Provide the (X, Y) coordinate of the cell's center where the given text is located.  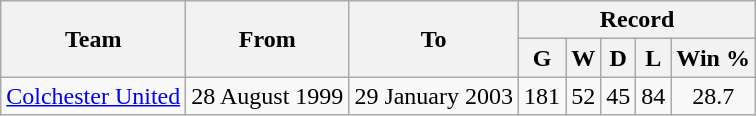
Team (94, 39)
52 (584, 96)
181 (542, 96)
Record (638, 20)
29 January 2003 (434, 96)
D (618, 58)
45 (618, 96)
L (654, 58)
Win % (714, 58)
W (584, 58)
Colchester United (94, 96)
To (434, 39)
G (542, 58)
84 (654, 96)
28.7 (714, 96)
28 August 1999 (268, 96)
From (268, 39)
